Search for the cell housing the specified text and yield its [X, Y] center coordinate. 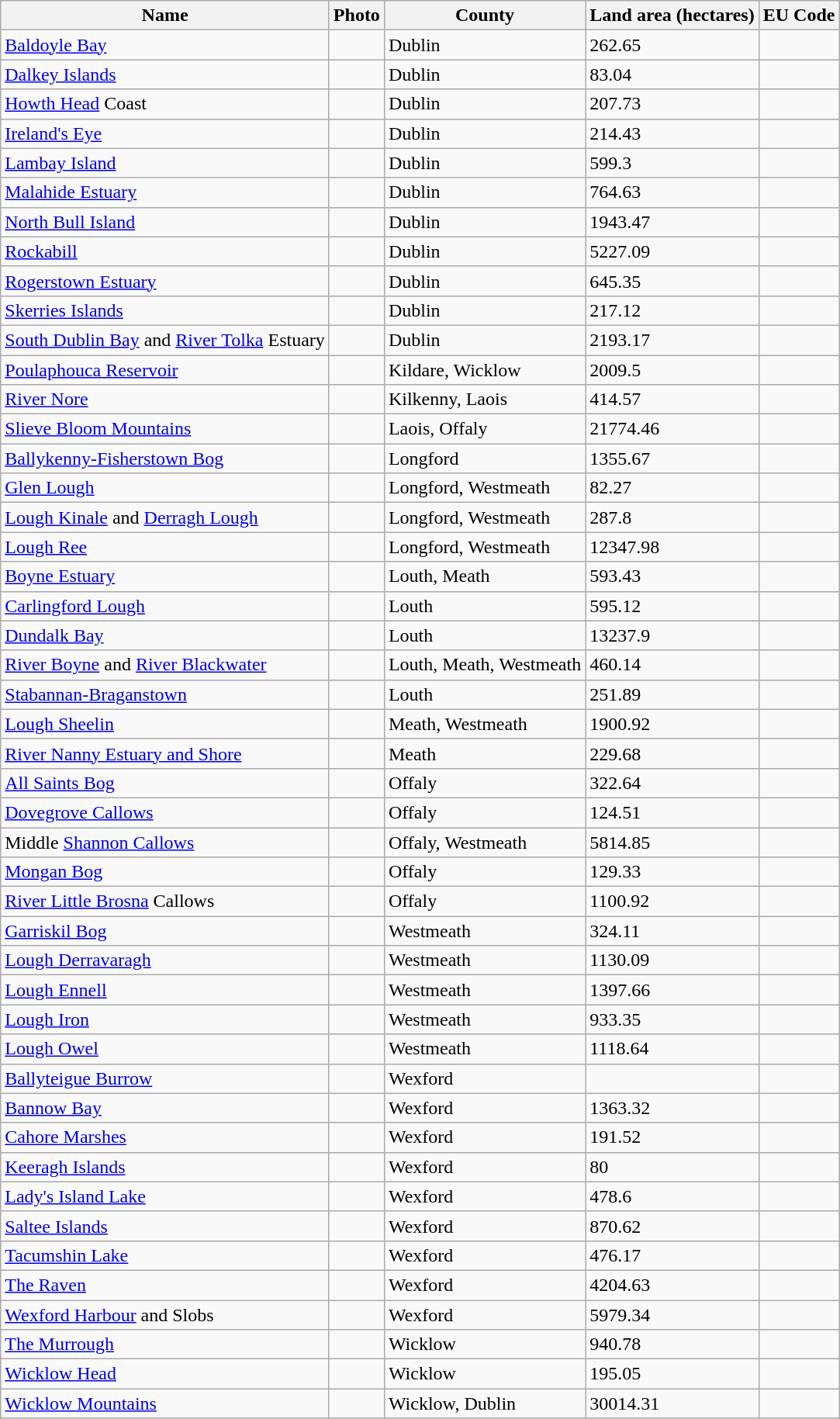
593.43 [672, 576]
414.57 [672, 400]
Meath [484, 753]
Photo [357, 16]
Lough Sheelin [165, 724]
262.65 [672, 45]
645.35 [672, 281]
Mongan Bog [165, 872]
Glen Lough [165, 488]
207.73 [672, 104]
129.33 [672, 872]
River Boyne and River Blackwater [165, 665]
4204.63 [672, 1285]
River Nore [165, 400]
229.68 [672, 753]
Offaly, Westmeath [484, 842]
Lady's Island Lake [165, 1196]
Ballykenny-Fisherstown Bog [165, 459]
Middle Shannon Callows [165, 842]
13237.9 [672, 635]
195.05 [672, 1374]
Meath, Westmeath [484, 724]
124.51 [672, 812]
Louth, Meath [484, 576]
Boyne Estuary [165, 576]
287.8 [672, 517]
Dovegrove Callows [165, 812]
Lough Ree [165, 547]
The Murrough [165, 1345]
Longford [484, 459]
599.3 [672, 163]
80 [672, 1167]
Name [165, 16]
217.12 [672, 310]
Kildare, Wicklow [484, 370]
2193.17 [672, 340]
1130.09 [672, 960]
214.43 [672, 133]
Tacumshin Lake [165, 1255]
30014.31 [672, 1403]
Land area (hectares) [672, 16]
Keeragh Islands [165, 1167]
870.62 [672, 1226]
1118.64 [672, 1049]
1397.66 [672, 990]
Saltee Islands [165, 1226]
322.64 [672, 783]
Dalkey Islands [165, 74]
Poulaphouca Reservoir [165, 370]
Laois, Offaly [484, 429]
Howth Head Coast [165, 104]
North Bull Island [165, 222]
River Little Brosna Callows [165, 902]
324.11 [672, 931]
476.17 [672, 1255]
1363.32 [672, 1108]
Ballyteigue Burrow [165, 1078]
Kilkenny, Laois [484, 400]
191.52 [672, 1137]
Rockabill [165, 251]
595.12 [672, 606]
Wicklow Head [165, 1374]
Rogerstown Estuary [165, 281]
Lough Owel [165, 1049]
Stabannan-Braganstown [165, 694]
Dundalk Bay [165, 635]
2009.5 [672, 370]
EU Code [799, 16]
Lambay Island [165, 163]
Slieve Bloom Mountains [165, 429]
1355.67 [672, 459]
Wicklow, Dublin [484, 1403]
Lough Ennell [165, 990]
South Dublin Bay and River Tolka Estuary [165, 340]
764.63 [672, 192]
River Nanny Estuary and Shore [165, 753]
1943.47 [672, 222]
Malahide Estuary [165, 192]
Cahore Marshes [165, 1137]
1100.92 [672, 902]
Lough Kinale and Derragh Lough [165, 517]
5227.09 [672, 251]
251.89 [672, 694]
Ireland's Eye [165, 133]
83.04 [672, 74]
82.27 [672, 488]
933.35 [672, 1019]
12347.98 [672, 547]
5979.34 [672, 1315]
Wicklow Mountains [165, 1403]
1900.92 [672, 724]
940.78 [672, 1345]
Louth, Meath, Westmeath [484, 665]
County [484, 16]
Skerries Islands [165, 310]
Wexford Harbour and Slobs [165, 1315]
Carlingford Lough [165, 606]
The Raven [165, 1285]
Baldoyle Bay [165, 45]
460.14 [672, 665]
Lough Derravaragh [165, 960]
5814.85 [672, 842]
Bannow Bay [165, 1108]
Garriskil Bog [165, 931]
All Saints Bog [165, 783]
21774.46 [672, 429]
478.6 [672, 1196]
Lough Iron [165, 1019]
